Return the (X, Y) coordinate for the center point of the cell that contains the specified text.  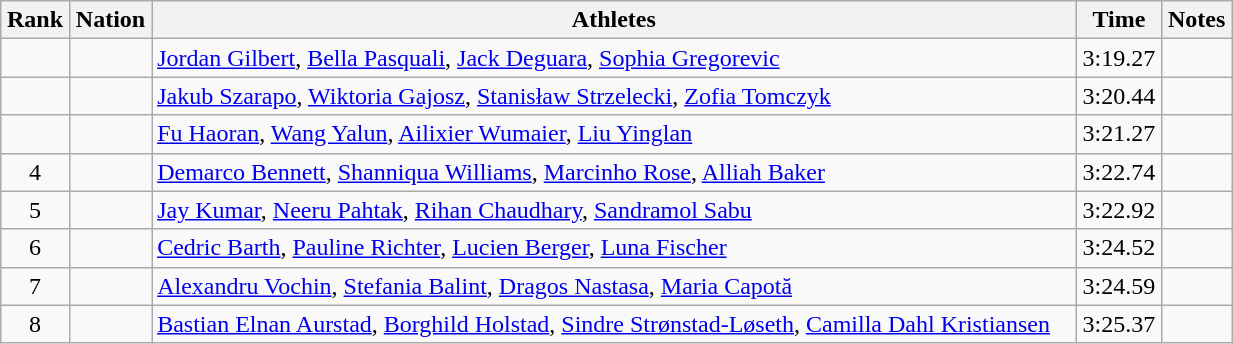
3:20.44 (1119, 96)
Jordan Gilbert, Bella Pasquali, Jack Deguara, Sophia Gregorevic (614, 58)
Cedric Barth, Pauline Richter, Lucien Berger, Luna Fischer (614, 248)
Jakub Szarapo, Wiktoria Gajosz, Stanisław Strzelecki, Zofia Tomczyk (614, 96)
3:22.92 (1119, 210)
7 (36, 286)
Demarco Bennett, Shanniqua Williams, Marcinho Rose, Alliah Baker (614, 172)
Fu Haoran, Wang Yalun, Ailixier Wumaier, Liu Yinglan (614, 134)
Notes (1197, 20)
8 (36, 324)
Jay Kumar, Neeru Pahtak, Rihan Chaudhary, Sandramol Sabu (614, 210)
6 (36, 248)
5 (36, 210)
3:21.27 (1119, 134)
Time (1119, 20)
3:24.59 (1119, 286)
4 (36, 172)
Rank (36, 20)
3:25.37 (1119, 324)
3:19.27 (1119, 58)
Athletes (614, 20)
Alexandru Vochin, Stefania Balint, Dragos Nastasa, Maria Capotă (614, 286)
Nation (110, 20)
3:22.74 (1119, 172)
Bastian Elnan Aurstad, Borghild Holstad, Sindre Strønstad-Løseth, Camilla Dahl Kristiansen (614, 324)
3:24.52 (1119, 248)
